Determine the [X, Y] coordinate at the center of the cell enclosing the given text.  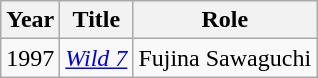
Year [30, 20]
Role [225, 20]
Fujina Sawaguchi [225, 58]
Wild 7 [96, 58]
Title [96, 20]
1997 [30, 58]
